Extract the [x, y] coordinate from the center of the cell holding the provided text.  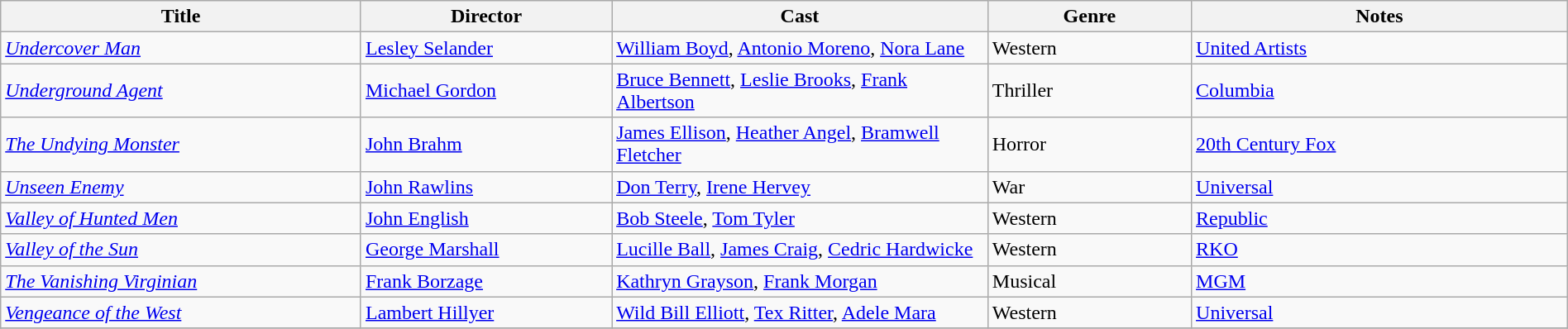
William Boyd, Antonio Moreno, Nora Lane [801, 48]
20th Century Fox [1379, 144]
Columbia [1379, 91]
Bob Steele, Tom Tyler [801, 218]
John English [486, 218]
Cast [801, 17]
Unseen Enemy [181, 187]
Vengeance of the West [181, 312]
Director [486, 17]
Kathryn Grayson, Frank Morgan [801, 281]
The Vanishing Virginian [181, 281]
Valley of Hunted Men [181, 218]
Michael Gordon [486, 91]
Genre [1089, 17]
James Ellison, Heather Angel, Bramwell Fletcher [801, 144]
Underground Agent [181, 91]
Wild Bill Elliott, Tex Ritter, Adele Mara [801, 312]
Frank Borzage [486, 281]
United Artists [1379, 48]
John Rawlins [486, 187]
MGM [1379, 281]
Thriller [1089, 91]
Lambert Hillyer [486, 312]
George Marshall [486, 250]
John Brahm [486, 144]
Horror [1089, 144]
Lesley Selander [486, 48]
Notes [1379, 17]
War [1089, 187]
Bruce Bennett, Leslie Brooks, Frank Albertson [801, 91]
Republic [1379, 218]
Lucille Ball, James Craig, Cedric Hardwicke [801, 250]
Title [181, 17]
The Undying Monster [181, 144]
Don Terry, Irene Hervey [801, 187]
Musical [1089, 281]
Valley of the Sun [181, 250]
Undercover Man [181, 48]
RKO [1379, 250]
